Return (X, Y) of the center of cell containing provided text 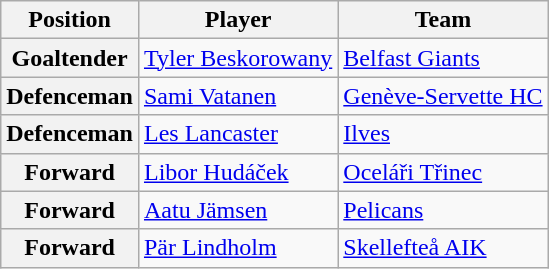
Genève-Servette HC (443, 96)
Libor Hudáček (238, 172)
Pär Lindholm (238, 248)
Sami Vatanen (238, 96)
Team (443, 20)
Belfast Giants (443, 58)
Player (238, 20)
Position (70, 20)
Pelicans (443, 210)
Goaltender (70, 58)
Oceláři Třinec (443, 172)
Skellefteå AIK (443, 248)
Les Lancaster (238, 134)
Ilves (443, 134)
Tyler Beskorowany (238, 58)
Aatu Jämsen (238, 210)
